Search for the cell housing the specified text and yield its (x, y) center coordinate. 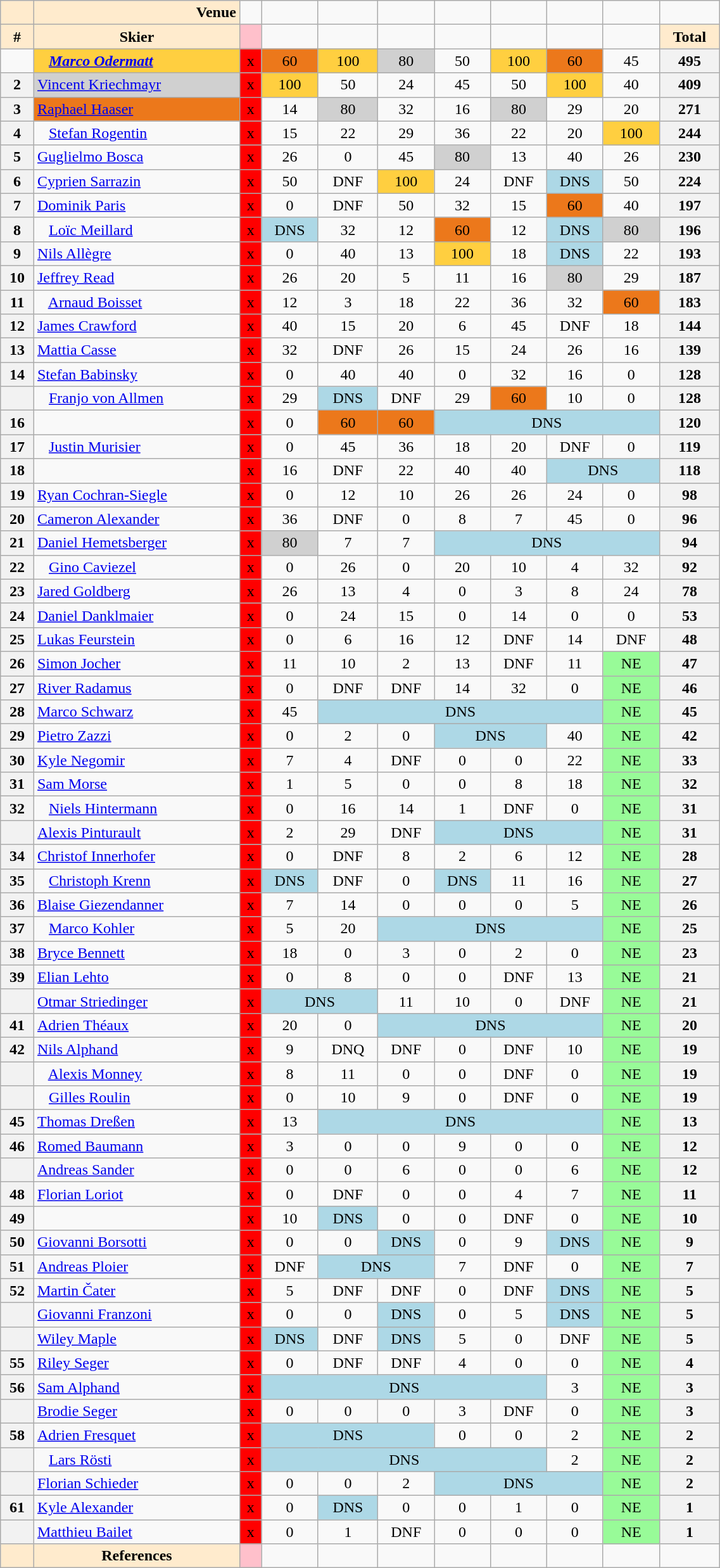
Loïc Meillard (137, 229)
Brodie Seger (137, 1411)
Dominik Paris (137, 205)
39 (18, 977)
James Crawford (137, 326)
Gino Caviezel (137, 567)
Daniel Danklmaier (137, 615)
Franjo von Allmen (137, 398)
230 (690, 157)
Gilles Roulin (137, 1098)
52 (18, 1291)
139 (690, 350)
Martin Čater (137, 1291)
Ryan Cochran-Siegle (137, 495)
References (137, 1556)
409 (690, 85)
Jeffrey Read (137, 277)
58 (18, 1435)
Riley Seger (137, 1363)
Lars Rösti (137, 1459)
Marco Kohler (137, 929)
Giovanni Borsotti (137, 1242)
Marco Odermatt (137, 61)
Alexis Monney (137, 1074)
56 (18, 1387)
Matthieu Bailet (137, 1532)
34 (18, 857)
Christoph Krenn (137, 881)
197 (690, 205)
196 (690, 229)
Cameron Alexander (137, 519)
53 (690, 615)
35 (18, 881)
118 (690, 471)
98 (690, 495)
Romed Baumann (137, 1146)
94 (690, 543)
# (18, 37)
Mattia Casse (137, 350)
47 (690, 663)
Cyprien Sarrazin (137, 181)
144 (690, 326)
Nils Alphand (137, 1049)
38 (18, 953)
Simon Jocher (137, 663)
49 (18, 1218)
Florian Schieder (137, 1484)
41 (18, 1025)
271 (690, 109)
Niels Hintermann (137, 808)
Thomas Dreßen (137, 1122)
37 (18, 929)
Giovanni Franzoni (137, 1315)
Sam Alphand (137, 1387)
Justin Murisier (137, 447)
Venue (137, 13)
DNQ (348, 1049)
Otmar Striedinger (137, 1001)
Pietro Zazzi (137, 736)
Marco Schwarz (137, 712)
Christof Innerhofer (137, 857)
78 (690, 591)
Lukas Feurstein (137, 639)
Kyle Alexander (137, 1508)
33 (690, 760)
Daniel Hemetsberger (137, 543)
55 (18, 1363)
17 (18, 447)
Skier (137, 37)
Kyle Negomir (137, 760)
Arnaud Boisset (137, 302)
119 (690, 447)
Adrien Fresquet (137, 1435)
61 (18, 1508)
Raphael Haaser (137, 109)
Stefan Babinsky (137, 374)
96 (690, 519)
Wiley Maple (137, 1339)
Guglielmo Bosca (137, 157)
Elian Lehto (137, 977)
Vincent Kriechmayr (137, 85)
244 (690, 133)
Jared Goldberg (137, 591)
51 (18, 1266)
92 (690, 567)
Alexis Pinturault (137, 832)
Bryce Bennett (137, 953)
224 (690, 181)
Total (690, 37)
Nils Allègre (137, 253)
120 (690, 423)
River Radamus (137, 687)
Sam Morse (137, 784)
Florian Loriot (137, 1194)
Adrien Théaux (137, 1025)
183 (690, 302)
193 (690, 253)
Blaise Giezendanner (137, 905)
Andreas Sander (137, 1170)
187 (690, 277)
Stefan Rogentin (137, 133)
30 (18, 760)
495 (690, 61)
Andreas Ploier (137, 1266)
